Identify which cell holds the provided text, then report its (x, y) central coordinate. 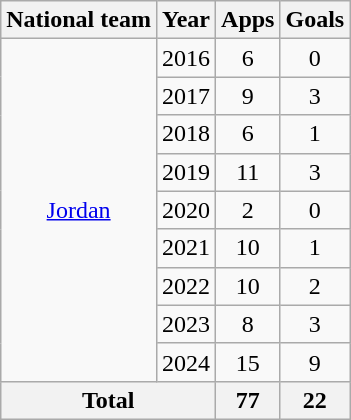
Year (186, 20)
11 (248, 172)
2019 (186, 172)
8 (248, 324)
15 (248, 362)
2022 (186, 286)
2021 (186, 248)
National team (79, 20)
2020 (186, 210)
Jordan (79, 210)
2017 (186, 96)
77 (248, 400)
Apps (248, 20)
2016 (186, 58)
22 (315, 400)
2018 (186, 134)
2023 (186, 324)
Total (108, 400)
Goals (315, 20)
2024 (186, 362)
